Capture the cell that displays the provided text and extract its (x, y) central coordinate. 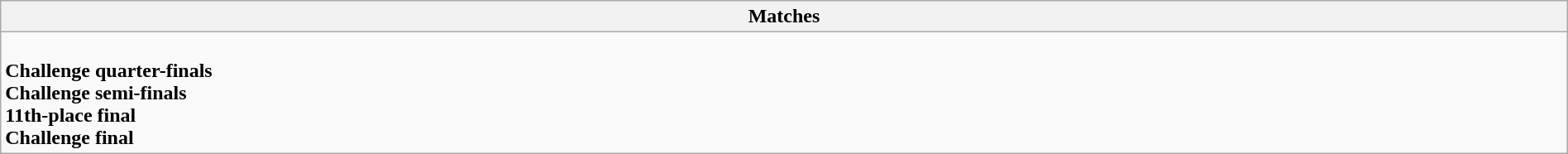
Matches (784, 17)
Challenge quarter-finals Challenge semi-finals 11th-place final Challenge final (784, 93)
